Search for the cell housing the specified text and yield its [x, y] center coordinate. 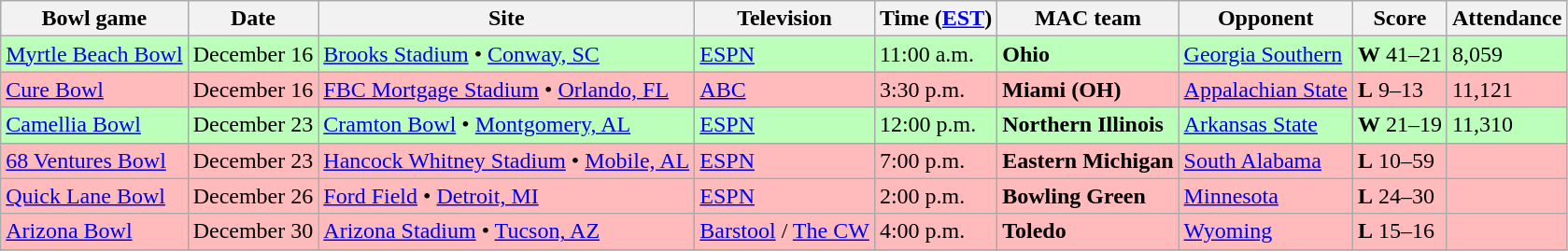
Ford Field • Detroit, MI [506, 196]
12:00 p.m. [936, 125]
Cramton Bowl • Montgomery, AL [506, 125]
Bowling Green [1088, 196]
Site [506, 19]
Barstool / The CW [784, 231]
Cure Bowl [94, 90]
2:00 p.m. [936, 196]
Wyoming [1265, 231]
W 41–21 [1399, 54]
11:00 a.m. [936, 54]
Brooks Stadium • Conway, SC [506, 54]
ABC [784, 90]
December 26 [253, 196]
L 10–59 [1399, 160]
L 9–13 [1399, 90]
Miami (OH) [1088, 90]
Score [1399, 19]
Toledo [1088, 231]
Georgia Southern [1265, 54]
December 30 [253, 231]
Myrtle Beach Bowl [94, 54]
Quick Lane Bowl [94, 196]
3:30 p.m. [936, 90]
7:00 p.m. [936, 160]
11,121 [1506, 90]
Time (EST) [936, 19]
4:00 p.m. [936, 231]
Date [253, 19]
Bowl game [94, 19]
Northern Illinois [1088, 125]
Camellia Bowl [94, 125]
68 Ventures Bowl [94, 160]
Arizona Bowl [94, 231]
Ohio [1088, 54]
South Alabama [1265, 160]
8,059 [1506, 54]
L 15–16 [1399, 231]
Arkansas State [1265, 125]
Attendance [1506, 19]
Minnesota [1265, 196]
L 24–30 [1399, 196]
Eastern Michigan [1088, 160]
Appalachian State [1265, 90]
Television [784, 19]
Arizona Stadium • Tucson, AZ [506, 231]
FBC Mortgage Stadium • Orlando, FL [506, 90]
W 21–19 [1399, 125]
11,310 [1506, 125]
MAC team [1088, 19]
Hancock Whitney Stadium • Mobile, AL [506, 160]
Opponent [1265, 19]
